Determine the (x, y) coordinate at the center of the cell enclosing the given text.  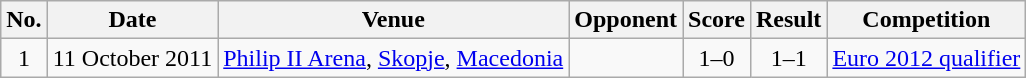
Result (788, 20)
1–0 (716, 58)
1–1 (788, 58)
Philip II Arena, Skopje, Macedonia (394, 58)
Euro 2012 qualifier (926, 58)
11 October 2011 (132, 58)
Date (132, 20)
Score (716, 20)
Venue (394, 20)
1 (24, 58)
No. (24, 20)
Opponent (626, 20)
Competition (926, 20)
